Locate the cell with the specified text and output its [X, Y] center coordinate. 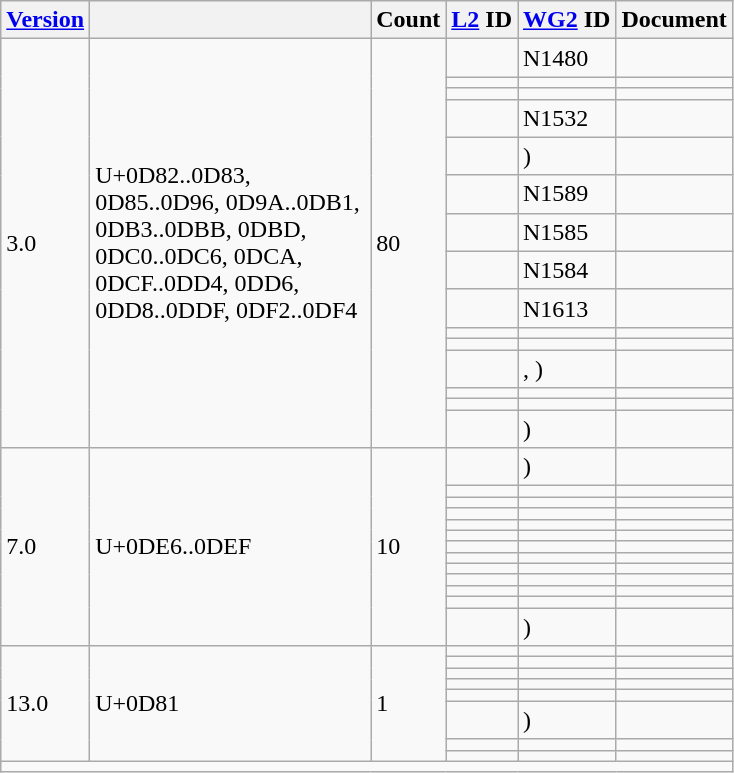
U+0D81 [230, 704]
Count [408, 20]
N1480 [567, 58]
80 [408, 244]
10 [408, 547]
N1589 [567, 194]
13.0 [46, 704]
Document [674, 20]
N1532 [567, 118]
1 [408, 704]
7.0 [46, 547]
L2 ID [482, 20]
N1584 [567, 270]
N1585 [567, 232]
N1613 [567, 308]
U+0D82..0D83, 0D85..0D96, 0D9A..0DB1, 0DB3..0DBB, 0DBD, 0DC0..0DC6, 0DCA, 0DCF..0DD4, 0DD6, 0DD8..0DDF, 0DF2..0DF4 [230, 244]
WG2 ID [567, 20]
Version [46, 20]
U+0DE6..0DEF [230, 547]
3.0 [46, 244]
, ) [567, 369]
